Determine the (X, Y) coordinate at the center of the cell enclosing the given text.  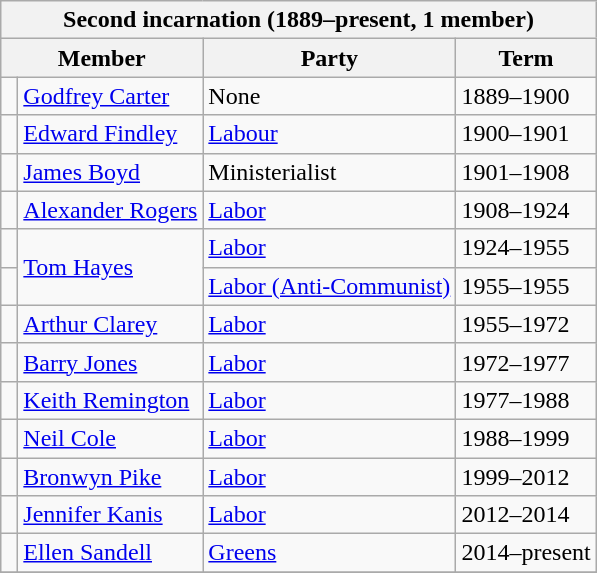
1900–1901 (526, 134)
1999–2012 (526, 477)
1955–1955 (526, 286)
Godfrey Carter (110, 96)
None (330, 96)
Bronwyn Pike (110, 477)
Barry Jones (110, 362)
1972–1977 (526, 362)
Member (102, 58)
Greens (330, 553)
1901–1908 (526, 172)
Arthur Clarey (110, 324)
Party (330, 58)
2012–2014 (526, 515)
Alexander Rogers (110, 210)
Jennifer Kanis (110, 515)
2014–present (526, 553)
1924–1955 (526, 248)
Ministerialist (330, 172)
1988–1999 (526, 438)
Labour (330, 134)
James Boyd (110, 172)
Second incarnation (1889–present, 1 member) (298, 20)
Keith Remington (110, 400)
1908–1924 (526, 210)
Ellen Sandell (110, 553)
Neil Cole (110, 438)
1955–1972 (526, 324)
Term (526, 58)
1977–1988 (526, 400)
1889–1900 (526, 96)
Tom Hayes (110, 267)
Edward Findley (110, 134)
Labor (Anti-Communist) (330, 286)
